For the text-containing cell, return its midpoint in (X, Y) coordinate format. 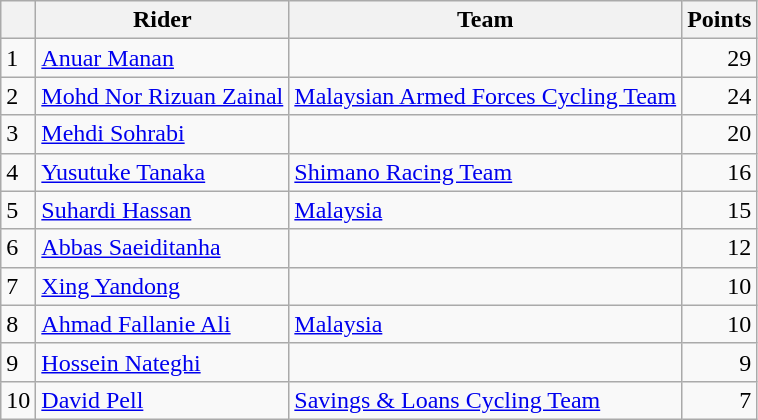
5 (18, 210)
16 (720, 172)
Shimano Racing Team (486, 172)
Team (486, 20)
Mohd Nor Rizuan Zainal (162, 96)
Abbas Saeiditanha (162, 248)
Yusutuke Tanaka (162, 172)
8 (18, 324)
Suhardi Hassan (162, 210)
1 (18, 58)
2 (18, 96)
Points (720, 20)
Anuar Manan (162, 58)
Savings & Loans Cycling Team (486, 400)
29 (720, 58)
Xing Yandong (162, 286)
20 (720, 134)
15 (720, 210)
Rider (162, 20)
Ahmad Fallanie Ali (162, 324)
Mehdi Sohrabi (162, 134)
6 (18, 248)
3 (18, 134)
Malaysian Armed Forces Cycling Team (486, 96)
12 (720, 248)
Hossein Nateghi (162, 362)
4 (18, 172)
24 (720, 96)
David Pell (162, 400)
